Search for the cell housing the specified text and yield its [x, y] center coordinate. 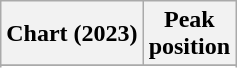
Chart (2023) [72, 34]
Peakposition [189, 34]
